Capture the cell that displays the provided text and extract its [x, y] central coordinate. 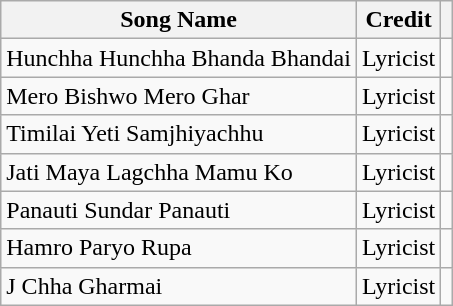
Mero Bishwo Mero Ghar [179, 96]
Credit [398, 20]
Timilai Yeti Samjhiyachhu [179, 134]
Jati Maya Lagchha Mamu Ko [179, 172]
Hunchha Hunchha Bhanda Bhandai [179, 58]
J Chha Gharmai [179, 286]
Song Name [179, 20]
Hamro Paryo Rupa [179, 248]
Panauti Sundar Panauti [179, 210]
